Extract the (X, Y) coordinate from the center of the cell holding the provided text.  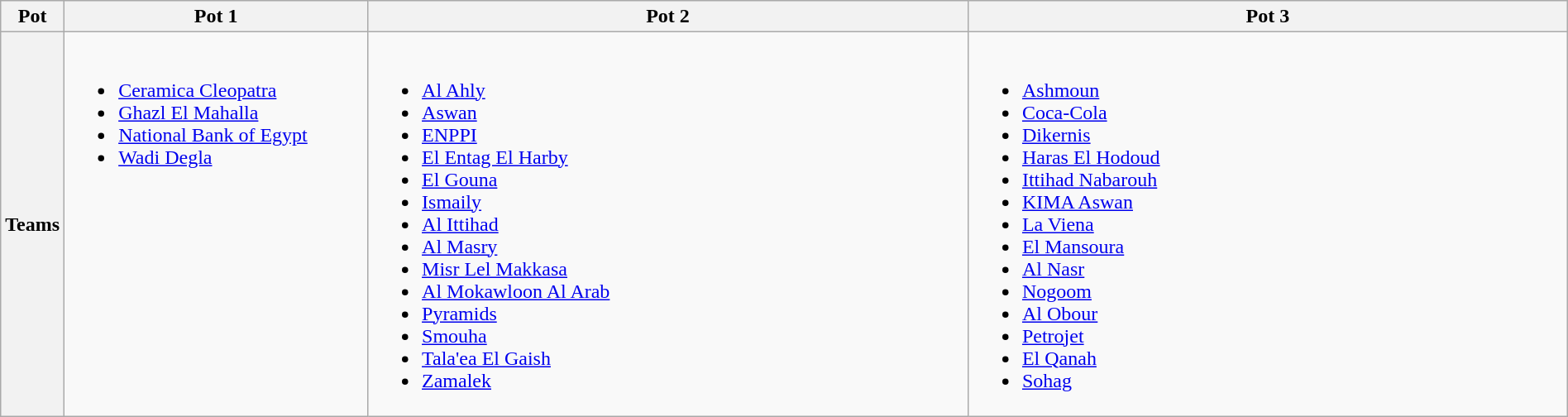
Ceramica CleopatraGhazl El MahallaNational Bank of EgyptWadi Degla (217, 224)
Teams (33, 224)
Pot 3 (1267, 17)
Pot (33, 17)
Al AhlyAswanENPPIEl Entag El HarbyEl GounaIsmailyAl IttihadAl MasryMisr Lel MakkasaAl Mokawloon Al ArabPyramidsSmouhaTala'ea El GaishZamalek (668, 224)
AshmounCoca-ColaDikernisHaras El HodoudIttihad NabarouhKIMA AswanLa VienaEl MansouraAl NasrNogoomAl ObourPetrojetEl QanahSohag (1267, 224)
Pot 2 (668, 17)
Pot 1 (217, 17)
